Pinpoint the cell where the given text exists, returning its [x, y] midpoint coordinate. 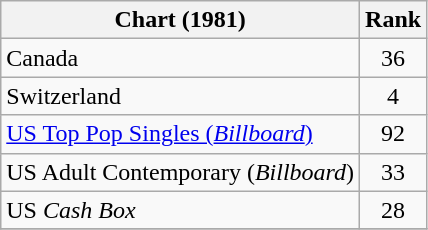
92 [394, 134]
Rank [394, 20]
36 [394, 58]
Canada [180, 58]
4 [394, 96]
33 [394, 172]
US Top Pop Singles (Billboard) [180, 134]
28 [394, 210]
Chart (1981) [180, 20]
US Cash Box [180, 210]
US Adult Contemporary (Billboard) [180, 172]
Switzerland [180, 96]
